For the text-containing cell, return its midpoint in [x, y] coordinate format. 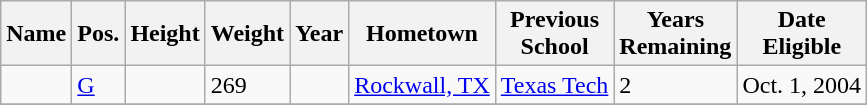
YearsRemaining [676, 34]
Oct. 1, 2004 [802, 85]
Year [320, 34]
G [98, 85]
DateEligible [802, 34]
Weight [247, 34]
Name [36, 34]
Texas Tech [554, 85]
Hometown [422, 34]
269 [247, 85]
2 [676, 85]
Rockwall, TX [422, 85]
PreviousSchool [554, 34]
Height [165, 34]
Pos. [98, 34]
